Capture the cell that displays the provided text and extract its (x, y) central coordinate. 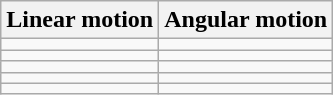
Angular motion (246, 20)
Linear motion (80, 20)
